For the text-containing cell, return its midpoint in (x, y) coordinate format. 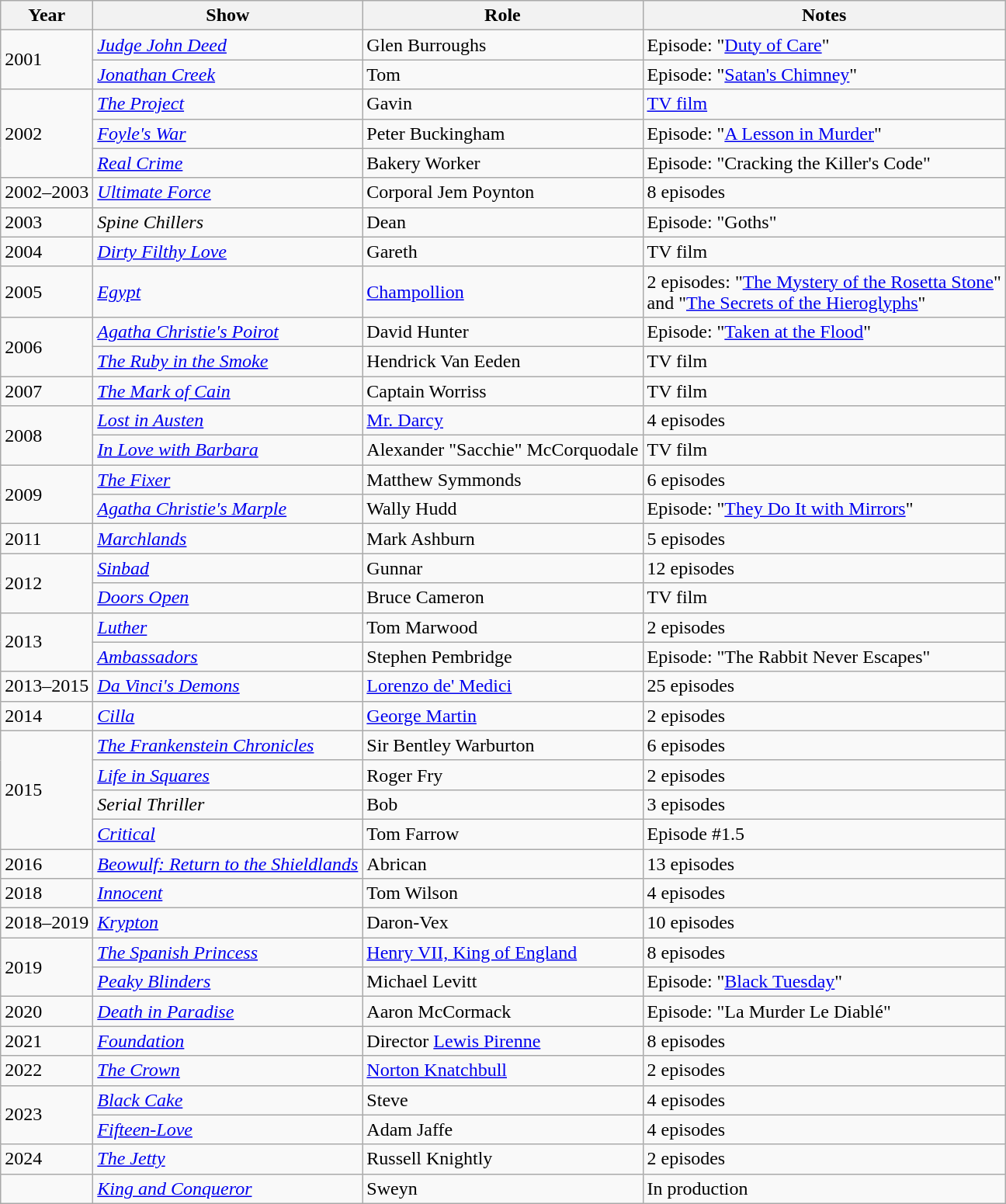
2014 (47, 716)
Agatha Christie's Poirot (228, 331)
2019 (47, 967)
Episode: "They Do It with Mirrors" (824, 509)
2002–2003 (47, 193)
King and Conqueror (228, 1188)
Aaron McCormack (503, 1011)
Lost in Austen (228, 421)
Real Crime (228, 163)
2011 (47, 539)
2005 (47, 292)
Henry VII, King of England (503, 952)
Luther (228, 627)
Champollion (503, 292)
10 episodes (824, 923)
Norton Knatchbull (503, 1070)
Cilla (228, 716)
Roger Fry (503, 775)
Gavin (503, 104)
Marchlands (228, 539)
Innocent (228, 893)
Spine Chillers (228, 222)
The Jetty (228, 1159)
Episode: "Goths" (824, 222)
Glen Burroughs (503, 45)
Gareth (503, 252)
Hendrick Van Eeden (503, 361)
Jonathan Creek (228, 75)
Russell Knightly (503, 1159)
Steve (503, 1100)
Peaky Blinders (228, 982)
5 episodes (824, 539)
Tom Marwood (503, 627)
Episode: "La Murder Le Diablé" (824, 1011)
2021 (47, 1041)
The Ruby in the Smoke (228, 361)
Bruce Cameron (503, 598)
Wally Hudd (503, 509)
Life in Squares (228, 775)
Sweyn (503, 1188)
Bob (503, 804)
2022 (47, 1070)
Da Vinci's Demons (228, 686)
Beowulf: Return to the Shieldlands (228, 864)
Year (47, 16)
Critical (228, 834)
Foundation (228, 1041)
Episode: "Black Tuesday" (824, 982)
Episode: "The Rabbit Never Escapes" (824, 657)
The Crown (228, 1070)
Mr. Darcy (503, 421)
The Spanish Princess (228, 952)
Dean (503, 222)
Episode: "Cracking the Killer's Code" (824, 163)
Corporal Jem Poynton (503, 193)
Matthew Symmonds (503, 480)
Sinbad (228, 568)
Dirty Filthy Love (228, 252)
2008 (47, 435)
Foyle's War (228, 134)
Captain Worriss (503, 390)
2013 (47, 642)
2007 (47, 390)
Doors Open (228, 598)
Judge John Deed (228, 45)
Mark Ashburn (503, 539)
2004 (47, 252)
Lorenzo de' Medici (503, 686)
Gunnar (503, 568)
Ambassadors (228, 657)
Episode: "A Lesson in Murder" (824, 134)
Ultimate Force (228, 193)
Bakery Worker (503, 163)
Tom Wilson (503, 893)
2018–2019 (47, 923)
2016 (47, 864)
The Frankenstein Chronicles (228, 745)
2013–2015 (47, 686)
The Mark of Cain (228, 390)
2015 (47, 789)
George Martin (503, 716)
David Hunter (503, 331)
13 episodes (824, 864)
2006 (47, 346)
Sir Bentley Warburton (503, 745)
2018 (47, 893)
Tom Farrow (503, 834)
Fifteen-Love (228, 1129)
2020 (47, 1011)
2023 (47, 1115)
2024 (47, 1159)
The Fixer (228, 480)
2 episodes: "The Mystery of the Rosetta Stone"and "The Secrets of the Hieroglyphs" (824, 292)
Episode: "Satan's Chimney" (824, 75)
The Project (228, 104)
Michael Levitt (503, 982)
Death in Paradise (228, 1011)
Director Lewis Pirenne (503, 1041)
3 episodes (824, 804)
Egypt (228, 292)
In Love with Barbara (228, 450)
Adam Jaffe (503, 1129)
Episode: "Duty of Care" (824, 45)
2002 (47, 134)
2009 (47, 494)
Peter Buckingham (503, 134)
Show (228, 16)
Episode #1.5 (824, 834)
Serial Thriller (228, 804)
Daron-Vex (503, 923)
12 episodes (824, 568)
In production (824, 1188)
Episode: "Taken at the Flood" (824, 331)
Tom (503, 75)
2001 (47, 60)
2003 (47, 222)
2012 (47, 583)
25 episodes (824, 686)
Abrican (503, 864)
Alexander "Sacchie" McCorquodale (503, 450)
Krypton (228, 923)
Notes (824, 16)
Stephen Pembridge (503, 657)
Black Cake (228, 1100)
Agatha Christie's Marple (228, 509)
Role (503, 16)
